Determine the (X, Y) coordinate at the center of the cell enclosing the given text.  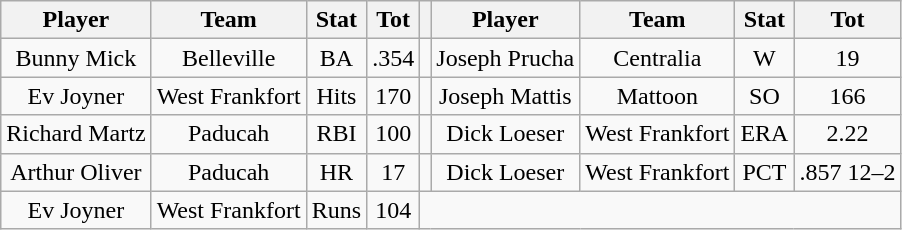
166 (848, 96)
104 (394, 210)
Richard Martz (76, 134)
PCT (764, 172)
17 (394, 172)
Hits (336, 96)
Belleville (228, 58)
.857 12–2 (848, 172)
RBI (336, 134)
ERA (764, 134)
W (764, 58)
Bunny Mick (76, 58)
19 (848, 58)
Joseph Prucha (506, 58)
100 (394, 134)
Runs (336, 210)
170 (394, 96)
Joseph Mattis (506, 96)
SO (764, 96)
Mattoon (658, 96)
.354 (394, 58)
Centralia (658, 58)
Arthur Oliver (76, 172)
2.22 (848, 134)
BA (336, 58)
HR (336, 172)
